Pinpoint the cell where the given text exists, returning its [x, y] midpoint coordinate. 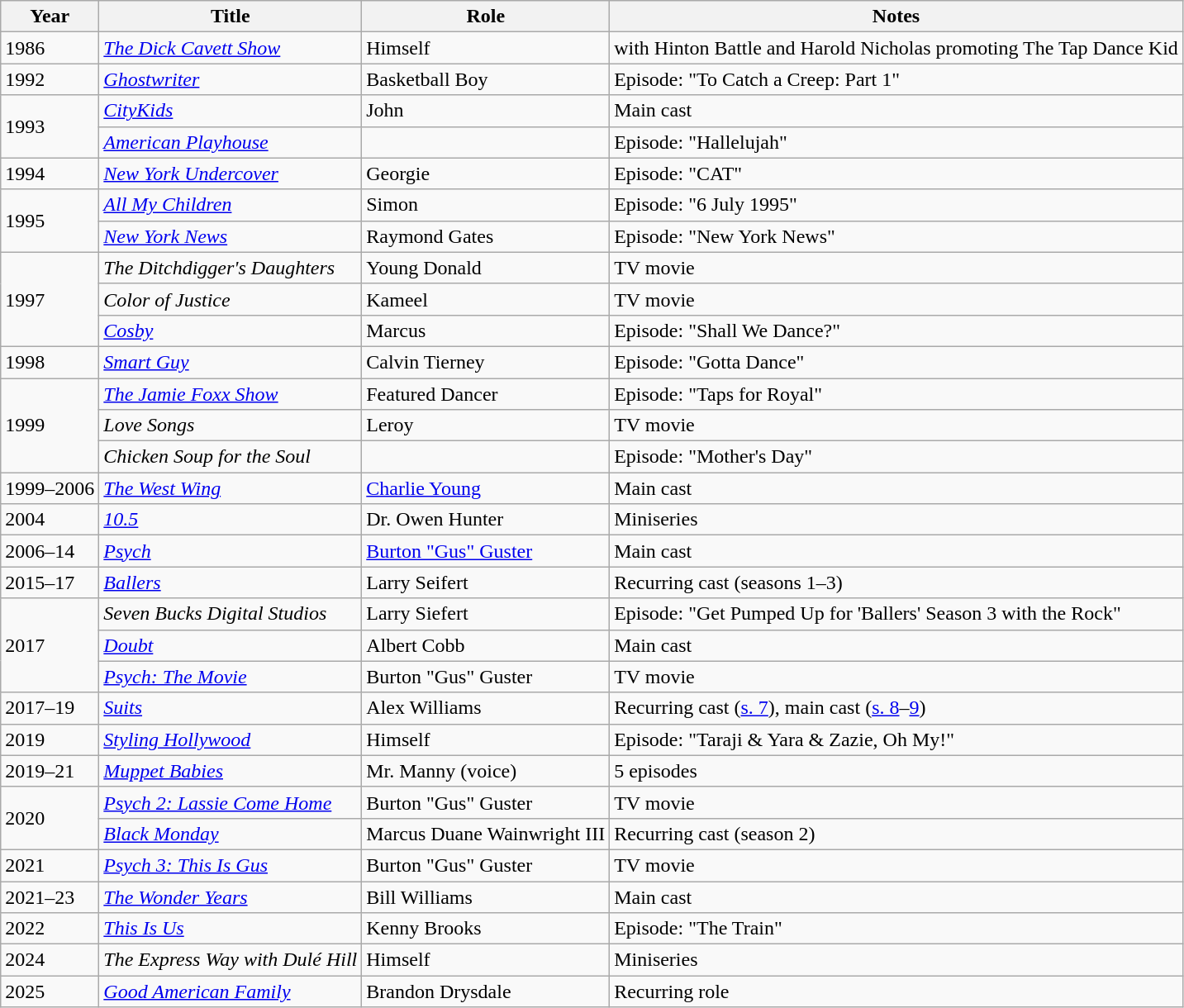
with Hinton Battle and Harold Nicholas promoting The Tap Dance Kid [896, 48]
Episode: "Hallelujah" [896, 142]
Title [231, 17]
Episode: "Get Pumped Up for 'Ballers' Season 3 with the Rock" [896, 614]
1993 [50, 126]
Kenny Brooks [486, 929]
Year [50, 17]
Muppet Babies [231, 771]
New York Undercover [231, 174]
1999 [50, 426]
Chicken Soup for the Soul [231, 457]
Recurring cast (season 2) [896, 834]
2006–14 [50, 551]
2021 [50, 865]
Episode: "To Catch a Creep: Part 1" [896, 79]
Episode: "Mother's Day" [896, 457]
1994 [50, 174]
Psych 3: This Is Gus [231, 865]
1997 [50, 299]
Episode: "Shall We Dance?" [896, 330]
Love Songs [231, 426]
All My Children [231, 205]
2017–19 [50, 708]
2021–23 [50, 896]
Larry Seifert [486, 582]
Leroy [486, 426]
Good American Family [231, 991]
1998 [50, 362]
Cosby [231, 330]
Psych [231, 551]
Georgie [486, 174]
The Ditchdigger's Daughters [231, 268]
Alex Williams [486, 708]
2019–21 [50, 771]
Doubt [231, 645]
2020 [50, 818]
Charlie Young [486, 488]
2022 [50, 929]
Episode: "6 July 1995" [896, 205]
CityKids [231, 111]
The Wonder Years [231, 896]
Episode: "The Train" [896, 929]
Basketball Boy [486, 79]
Episode: "Taps for Royal" [896, 394]
Color of Justice [231, 299]
1995 [50, 221]
Albert Cobb [486, 645]
Recurring cast (seasons 1–3) [896, 582]
This Is Us [231, 929]
Episode: "Taraji & Yara & Zazie, Oh My!" [896, 739]
New York News [231, 236]
Brandon Drysdale [486, 991]
Calvin Tierney [486, 362]
Marcus [486, 330]
Episode: "New York News" [896, 236]
Raymond Gates [486, 236]
Ghostwriter [231, 79]
Seven Bucks Digital Studios [231, 614]
Larry Siefert [486, 614]
Episode: "Gotta Dance" [896, 362]
Suits [231, 708]
Black Monday [231, 834]
Episode: "CAT" [896, 174]
The Dick Cavett Show [231, 48]
Young Donald [486, 268]
2017 [50, 645]
1999–2006 [50, 488]
John [486, 111]
Dr. Owen Hunter [486, 520]
Marcus Duane Wainwright III [486, 834]
Ballers [231, 582]
The Jamie Foxx Show [231, 394]
2024 [50, 960]
Featured Dancer [486, 394]
The Express Way with Dulé Hill [231, 960]
Simon [486, 205]
Recurring cast (s. 7), main cast (s. 8–9) [896, 708]
2025 [50, 991]
1992 [50, 79]
American Playhouse [231, 142]
5 episodes [896, 771]
Notes [896, 17]
Psych: The Movie [231, 677]
1986 [50, 48]
2019 [50, 739]
2015–17 [50, 582]
Role [486, 17]
Recurring role [896, 991]
10.5 [231, 520]
Styling Hollywood [231, 739]
Kameel [486, 299]
Bill Williams [486, 896]
Smart Guy [231, 362]
Mr. Manny (voice) [486, 771]
2004 [50, 520]
Psych 2: Lassie Come Home [231, 802]
The West Wing [231, 488]
